For the text-containing cell, return its midpoint in (x, y) coordinate format. 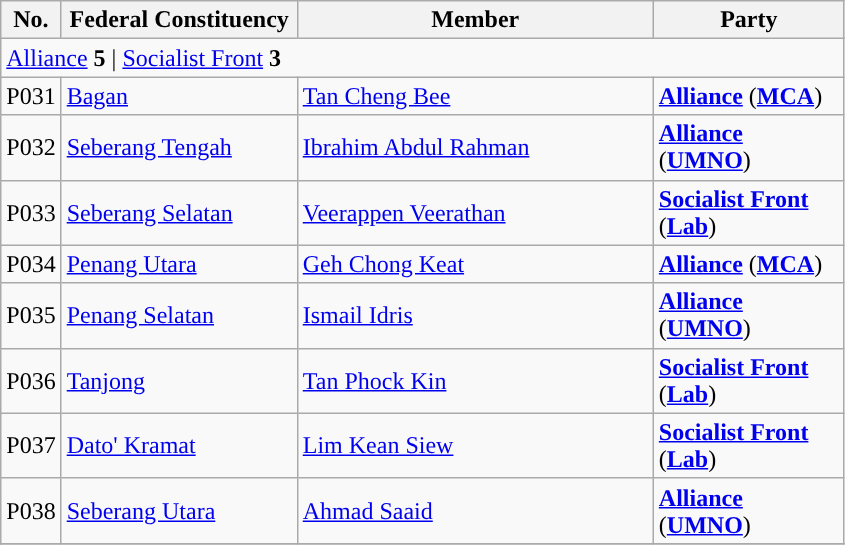
Party (748, 20)
P035 (31, 316)
Penang Utara (179, 264)
P034 (31, 264)
P038 (31, 510)
Member (475, 20)
P033 (31, 212)
Tan Phock Kin (475, 380)
P031 (31, 96)
Seberang Tengah (179, 148)
Dato' Kramat (179, 446)
Tan Cheng Bee (475, 96)
Alliance 5 | Socialist Front 3 (423, 58)
Seberang Utara (179, 510)
Ibrahim Abdul Rahman (475, 148)
P036 (31, 380)
Tanjong (179, 380)
P032 (31, 148)
Bagan (179, 96)
Lim Kean Siew (475, 446)
Penang Selatan (179, 316)
Geh Chong Keat (475, 264)
Federal Constituency (179, 20)
P037 (31, 446)
Ismail Idris (475, 316)
Ahmad Saaid (475, 510)
Seberang Selatan (179, 212)
Veerappen Veerathan (475, 212)
No. (31, 20)
